Identify which cell holds the provided text, then report its [X, Y] central coordinate. 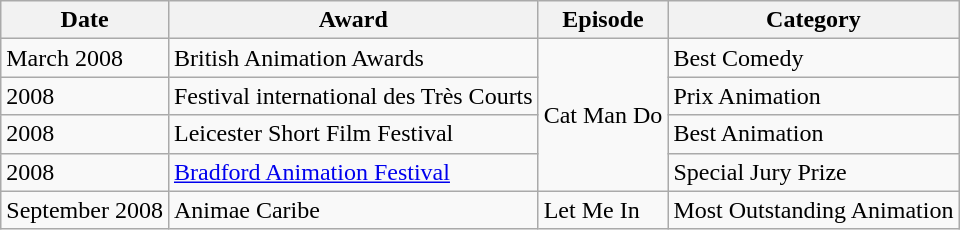
Festival international des Très Courts [353, 96]
Animae Caribe [353, 210]
Cat Man Do [603, 115]
Most Outstanding Animation [814, 210]
Date [85, 20]
Category [814, 20]
Best Comedy [814, 58]
British Animation Awards [353, 58]
Let Me In [603, 210]
September 2008 [85, 210]
Special Jury Prize [814, 172]
Episode [603, 20]
Award [353, 20]
Bradford Animation Festival [353, 172]
Prix Animation [814, 96]
March 2008 [85, 58]
Best Animation [814, 134]
Leicester Short Film Festival [353, 134]
